Capture the cell that displays the provided text and extract its (x, y) central coordinate. 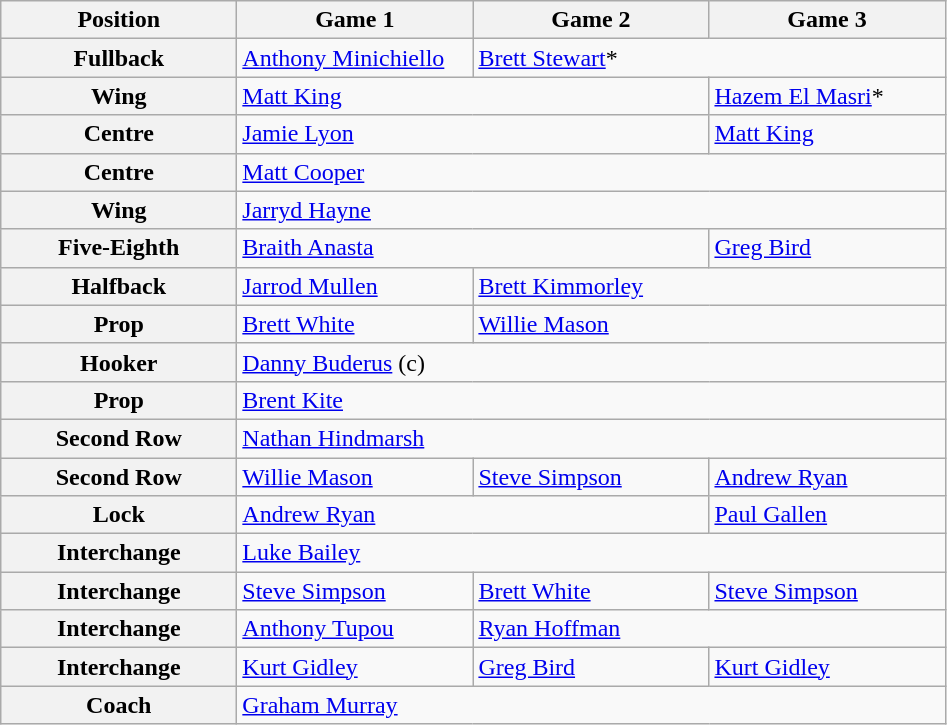
Hazem El Masri* (827, 96)
Nathan Hindmarsh (591, 438)
Game 2 (591, 20)
Game 3 (827, 20)
Hooker (119, 362)
Fullback (119, 58)
Lock (119, 515)
Halfback (119, 286)
Brett Kimmorley (709, 286)
Ryan Hoffman (709, 629)
Game 1 (355, 20)
Graham Murray (591, 705)
Danny Buderus (c) (591, 362)
Braith Anasta (473, 248)
Matt Cooper (591, 172)
Brett Stewart* (709, 58)
Brent Kite (591, 400)
Paul Gallen (827, 515)
Position (119, 20)
Anthony Tupou (355, 629)
Jarrod Mullen (355, 286)
Five-Eighth (119, 248)
Jarryd Hayne (591, 210)
Anthony Minichiello (355, 58)
Luke Bailey (591, 553)
Jamie Lyon (473, 134)
Coach (119, 705)
